Output the [X, Y] coordinate of the center of the cell containing the given text.  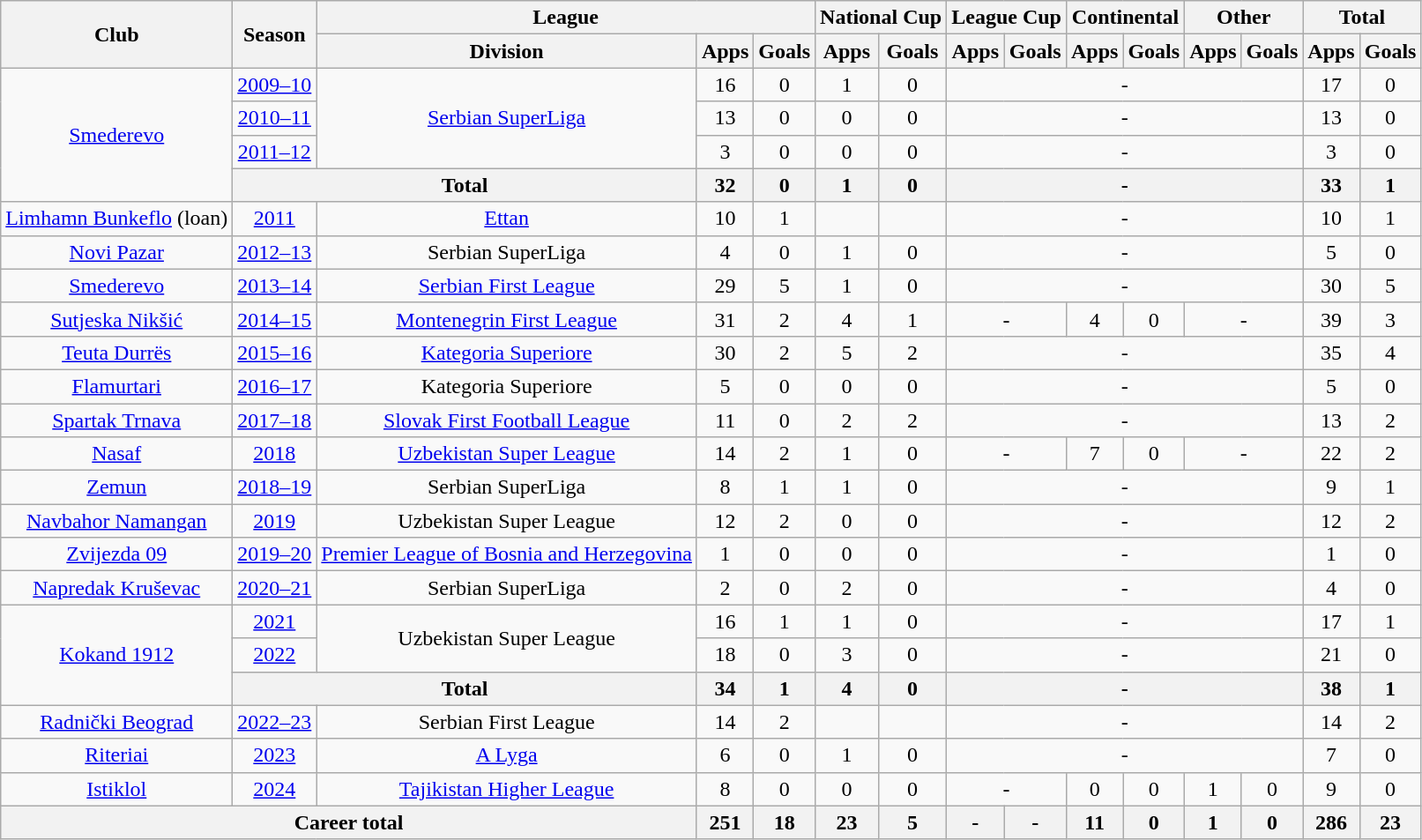
2021 [275, 621]
Division [507, 51]
Ettan [507, 219]
38 [1331, 688]
2014–15 [275, 319]
Slovak First Football League [507, 420]
2009–10 [275, 85]
Sutjeska Nikšić [116, 319]
Limhamn Bunkeflo (loan) [116, 219]
League [566, 18]
6 [725, 755]
2019–20 [275, 554]
A Lyga [507, 755]
Nasaf [116, 454]
Kokand 1912 [116, 655]
Novi Pazar [116, 252]
2016–17 [275, 386]
Napredak Kruševac [116, 588]
31 [725, 319]
Tajikistan Higher League [507, 789]
Career total [349, 822]
2011 [275, 219]
21 [1331, 655]
2019 [275, 521]
2017–18 [275, 420]
League Cup [1007, 18]
Zemun [116, 487]
National Cup [882, 18]
251 [725, 822]
22 [1331, 454]
33 [1331, 185]
2020–21 [275, 588]
29 [725, 286]
Riteriai [116, 755]
Radnički Beograd [116, 722]
Teuta Durrës [116, 353]
286 [1331, 822]
Montenegrin First League [507, 319]
Continental [1125, 18]
Istiklol [116, 789]
2015–16 [275, 353]
2018–19 [275, 487]
39 [1331, 319]
Navbahor Namangan [116, 521]
2012–13 [275, 252]
32 [725, 185]
Club [116, 34]
2022–23 [275, 722]
2010–11 [275, 118]
2022 [275, 655]
35 [1331, 353]
Other [1244, 18]
2023 [275, 755]
Zvijezda 09 [116, 554]
Season [275, 34]
Premier League of Bosnia and Herzegovina [507, 554]
2013–14 [275, 286]
34 [725, 688]
2018 [275, 454]
Flamurtari [116, 386]
2024 [275, 789]
2011–12 [275, 152]
Spartak Trnava [116, 420]
